Return the [x, y] coordinate for the center point of the cell that contains the specified text.  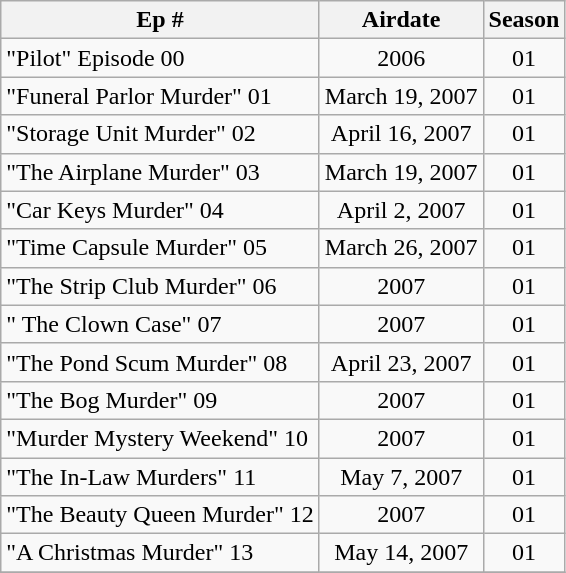
Ep # [160, 20]
"Funeral Parlor Murder" 01 [160, 96]
"The Bog Murder" 09 [160, 400]
Season [524, 20]
"Pilot" Episode 00 [160, 58]
May 7, 2007 [401, 477]
April 2, 2007 [401, 210]
"The In-Law Murders" 11 [160, 477]
"The Strip Club Murder" 06 [160, 286]
"Time Capsule Murder" 05 [160, 248]
March 26, 2007 [401, 248]
"Car Keys Murder" 04 [160, 210]
"A Christmas Murder" 13 [160, 553]
"Storage Unit Murder" 02 [160, 134]
Airdate [401, 20]
April 23, 2007 [401, 362]
"The Pond Scum Murder" 08 [160, 362]
"The Beauty Queen Murder" 12 [160, 515]
May 14, 2007 [401, 553]
"Murder Mystery Weekend" 10 [160, 438]
"The Airplane Murder" 03 [160, 172]
2006 [401, 58]
April 16, 2007 [401, 134]
" The Clown Case" 07 [160, 324]
